Locate the cell with the specified text and output its [X, Y] center coordinate. 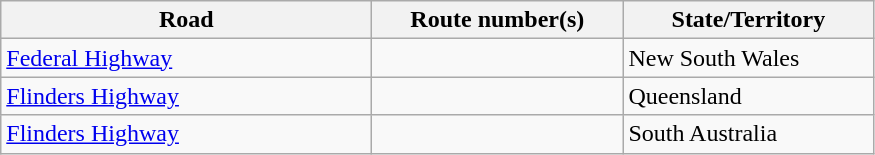
South Australia [748, 134]
Queensland [748, 96]
New South Wales [748, 58]
Route number(s) [498, 20]
State/Territory [748, 20]
Federal Highway [186, 58]
Road [186, 20]
